Scan for the cell matching the given text and deliver its [X, Y] coordinate at center. 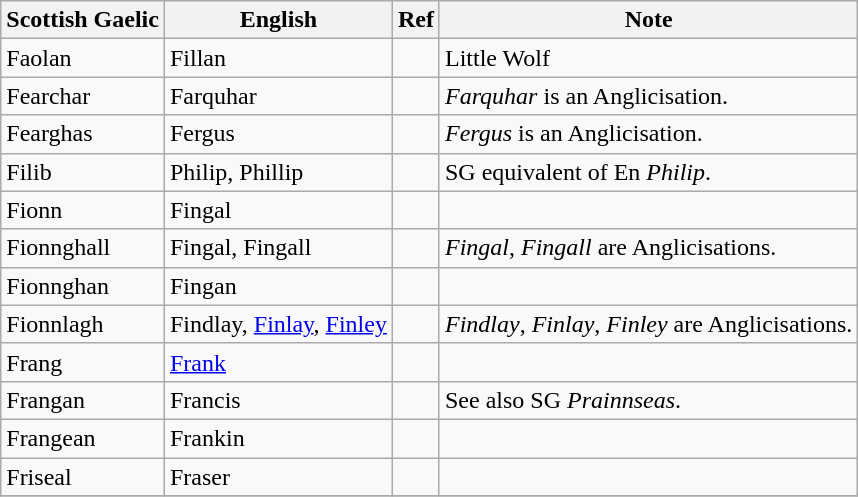
Frangan [83, 400]
Ref [416, 20]
Fergus is an Anglicisation. [648, 134]
SG equivalent of En Philip. [648, 172]
Frang [83, 362]
Fingal, Fingall [278, 248]
Fingal, Fingall are Anglicisations. [648, 248]
Fingan [278, 286]
Francis [278, 400]
Farquhar is an Anglicisation. [648, 96]
Farquhar [278, 96]
Fionnghall [83, 248]
English [278, 20]
Fingal [278, 210]
Fraser [278, 477]
Faolan [83, 58]
Fearghas [83, 134]
Filib [83, 172]
Fionnghan [83, 286]
Fearchar [83, 96]
Findlay, Finlay, Finley are Anglicisations. [648, 324]
Scottish Gaelic [83, 20]
Frangean [83, 438]
Frank [278, 362]
Fionnlagh [83, 324]
Little Wolf [648, 58]
Fionn [83, 210]
See also SG Prainnseas. [648, 400]
Fillan [278, 58]
Findlay, Finlay, Finley [278, 324]
Fergus [278, 134]
Note [648, 20]
Friseal [83, 477]
Philip, Phillip [278, 172]
Frankin [278, 438]
